Extract the [x, y] coordinate from the center of the cell holding the provided text.  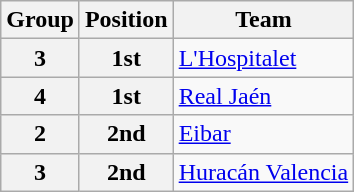
Team [264, 20]
Huracán Valencia [264, 172]
L'Hospitalet [264, 58]
Real Jaén [264, 96]
Position [126, 20]
2 [40, 134]
4 [40, 96]
Eibar [264, 134]
Group [40, 20]
